Find where the given text appears and provide that cell's center as [x, y] coordinate. 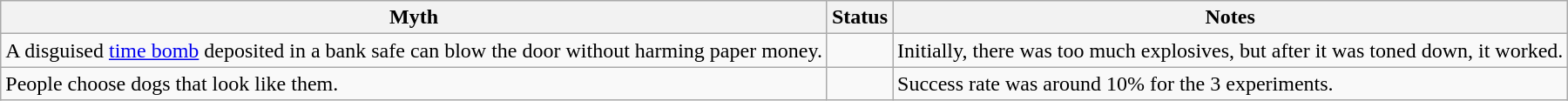
Status [859, 17]
Success rate was around 10% for the 3 experiments. [1230, 84]
Initially, there was too much explosives, but after it was toned down, it worked. [1230, 50]
Myth [415, 17]
People choose dogs that look like them. [415, 84]
A disguised time bomb deposited in a bank safe can blow the door without harming paper money. [415, 50]
Notes [1230, 17]
